Provide the [x, y] coordinate of the cell's center where the given text is located.  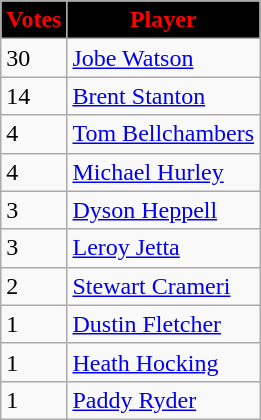
Stewart Crameri [164, 286]
Dustin Fletcher [164, 324]
Michael Hurley [164, 172]
Brent Stanton [164, 96]
30 [34, 58]
Tom Bellchambers [164, 134]
Dyson Heppell [164, 210]
Votes [34, 20]
Jobe Watson [164, 58]
14 [34, 96]
2 [34, 286]
Player [164, 20]
Paddy Ryder [164, 400]
Leroy Jetta [164, 248]
Heath Hocking [164, 362]
